Locate the cell with the specified text and output its [X, Y] center coordinate. 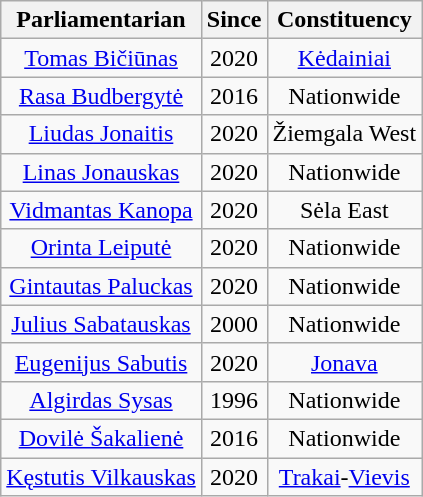
Sėla East [344, 210]
Since [234, 20]
Orinta Leiputė [102, 248]
Eugenijus Sabutis [102, 362]
2000 [234, 324]
Kęstutis Vilkauskas [102, 477]
Žiemgala West [344, 134]
Algirdas Sysas [102, 400]
1996 [234, 400]
Kėdainiai [344, 58]
Parliamentarian [102, 20]
Jonava [344, 362]
Vidmantas Kanopa [102, 210]
Gintautas Paluckas [102, 286]
Dovilė Šakalienė [102, 438]
Liudas Jonaitis [102, 134]
Linas Jonauskas [102, 172]
Trakai-Vievis [344, 477]
Tomas Bičiūnas [102, 58]
Constituency [344, 20]
Rasa Budbergytė [102, 96]
Julius Sabatauskas [102, 324]
